For the text-containing cell, return its midpoint in [x, y] coordinate format. 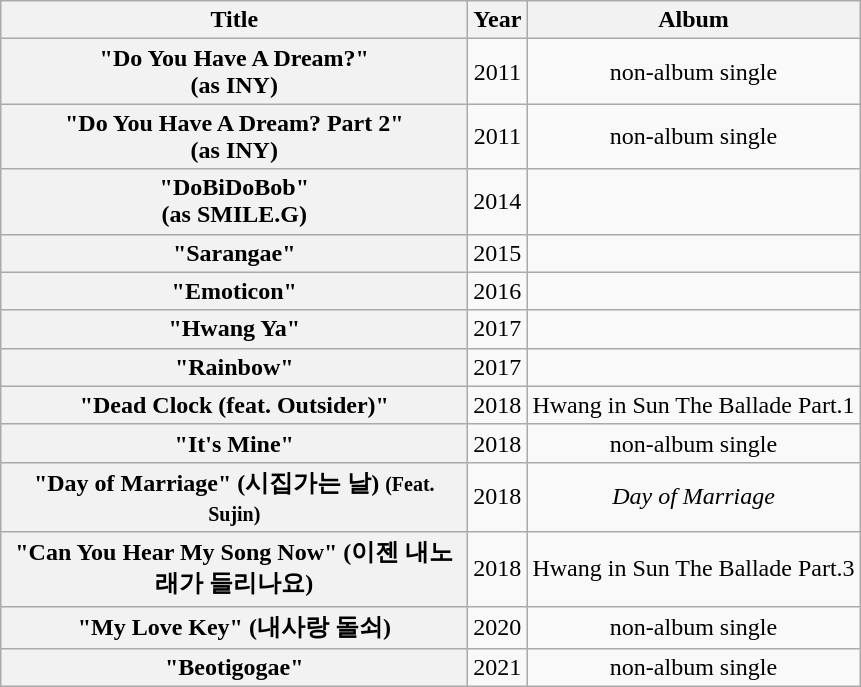
2016 [498, 291]
"Day of Marriage" (시집가는 날) (Feat. Sujin) [234, 497]
Hwang in Sun The Ballade Part.1 [694, 405]
2014 [498, 202]
Title [234, 20]
"Do You Have A Dream?"(as INY) [234, 72]
2020 [498, 628]
Year [498, 20]
Day of Marriage [694, 497]
Hwang in Sun The Ballade Part.3 [694, 569]
"DoBiDoBob"(as SMILE.G) [234, 202]
"My Love Key" (내사랑 돌쇠) [234, 628]
"Emoticon" [234, 291]
"Hwang Ya" [234, 329]
Album [694, 20]
2015 [498, 253]
"It's Mine" [234, 443]
"Do You Have A Dream? Part 2"(as INY) [234, 136]
"Sarangae" [234, 253]
"Can You Hear My Song Now" (이젠 내노래가 들리나요) [234, 569]
"Rainbow" [234, 367]
2021 [498, 668]
"Beotigogae" [234, 668]
"Dead Clock (feat. Outsider)" [234, 405]
